Capture the cell that displays the provided text and extract its [x, y] central coordinate. 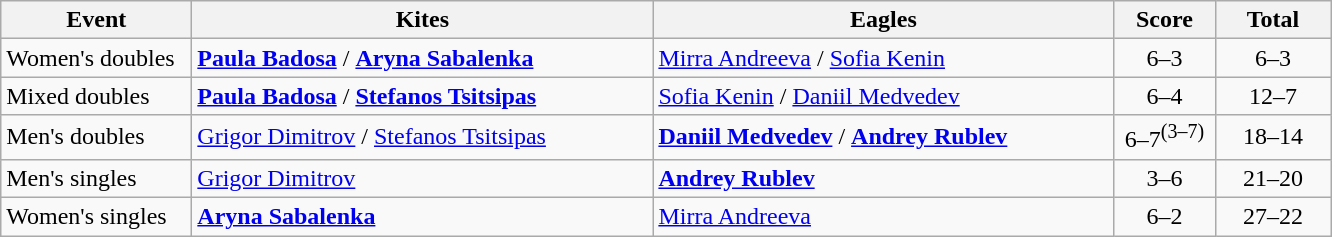
Women's singles [96, 217]
Eagles [884, 20]
6–7(3–7) [1164, 138]
27–22 [1273, 217]
Aryna Sabalenka [422, 217]
Mirra Andreeva / Sofia Kenin [884, 58]
Daniil Medvedev / Andrey Rublev [884, 138]
Mirra Andreeva [884, 217]
Andrey Rublev [884, 178]
6–2 [1164, 217]
Women's doubles [96, 58]
Mixed doubles [96, 96]
Paula Badosa / Stefanos Tsitsipas [422, 96]
Men's doubles [96, 138]
Score [1164, 20]
6–4 [1164, 96]
Grigor Dimitrov [422, 178]
21–20 [1273, 178]
Event [96, 20]
Men's singles [96, 178]
Kites [422, 20]
Total [1273, 20]
3–6 [1164, 178]
Paula Badosa / Aryna Sabalenka [422, 58]
Grigor Dimitrov / Stefanos Tsitsipas [422, 138]
Sofia Kenin / Daniil Medvedev [884, 96]
18–14 [1273, 138]
12–7 [1273, 96]
